Capture the cell that displays the provided text and extract its [X, Y] central coordinate. 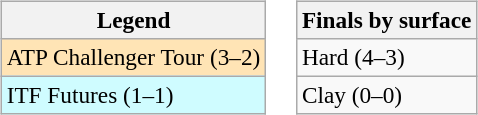
ITF Futures (1–1) [133, 95]
Finals by surface [387, 20]
ATP Challenger Tour (3–2) [133, 57]
Hard (4–3) [387, 57]
Legend [133, 20]
Clay (0–0) [387, 95]
